For the text-containing cell, return its midpoint in (X, Y) coordinate format. 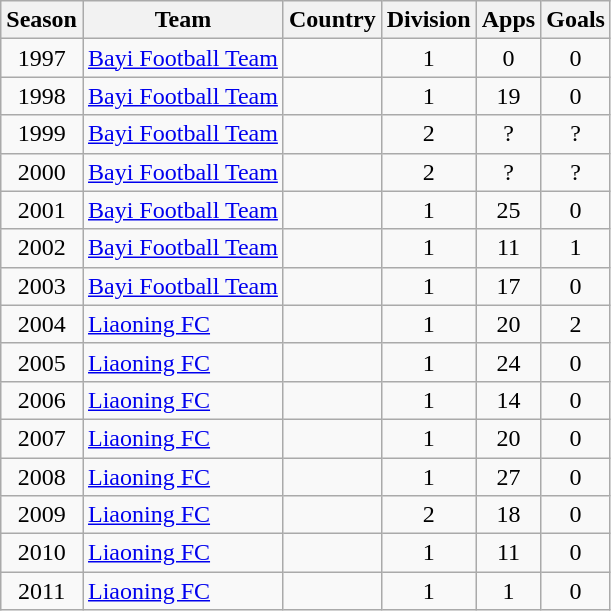
2001 (42, 210)
2005 (42, 362)
2002 (42, 248)
2006 (42, 400)
19 (508, 96)
2000 (42, 172)
18 (508, 515)
Apps (508, 20)
2011 (42, 591)
2004 (42, 324)
2009 (42, 515)
Season (42, 20)
2003 (42, 286)
Team (182, 20)
25 (508, 210)
1998 (42, 96)
2007 (42, 438)
1997 (42, 58)
Goals (576, 20)
Country (332, 20)
2008 (42, 477)
14 (508, 400)
Division (428, 20)
1999 (42, 134)
17 (508, 286)
27 (508, 477)
24 (508, 362)
2010 (42, 553)
